From the cell containing the given text, extract its center point as [x, y] coordinate. 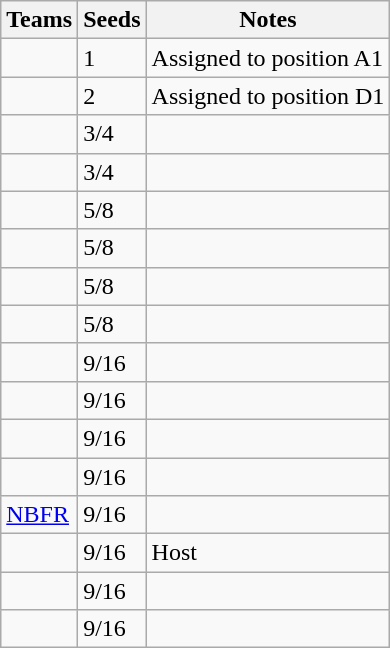
Teams [40, 20]
Assigned to position A1 [268, 58]
Host [268, 553]
Seeds [112, 20]
Notes [268, 20]
NBFR [40, 515]
2 [112, 96]
Assigned to position D1 [268, 96]
1 [112, 58]
